Scan for the cell matching the given text and deliver its [X, Y] coordinate at center. 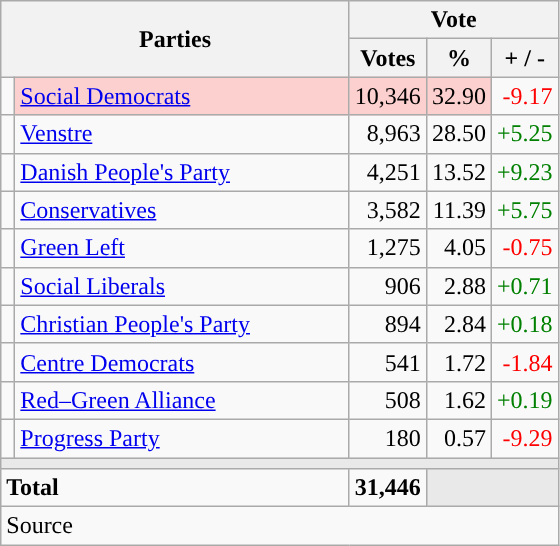
8,963 [388, 134]
+0.71 [524, 286]
180 [388, 438]
-1.84 [524, 362]
10,346 [388, 96]
Danish People's Party [182, 172]
Source [280, 526]
11.39 [458, 210]
-9.17 [524, 96]
13.52 [458, 172]
Red–Green Alliance [182, 400]
Progress Party [182, 438]
541 [388, 362]
Votes [388, 58]
Social Democrats [182, 96]
4.05 [458, 248]
Social Liberals [182, 286]
32.90 [458, 96]
894 [388, 324]
1,275 [388, 248]
1.62 [458, 400]
Total [176, 488]
Venstre [182, 134]
1.72 [458, 362]
2.84 [458, 324]
4,251 [388, 172]
508 [388, 400]
Vote [454, 20]
+9.23 [524, 172]
+0.19 [524, 400]
Parties [176, 39]
28.50 [458, 134]
+0.18 [524, 324]
-9.29 [524, 438]
3,582 [388, 210]
+5.75 [524, 210]
Centre Democrats [182, 362]
% [458, 58]
Conservatives [182, 210]
-0.75 [524, 248]
0.57 [458, 438]
Christian People's Party [182, 324]
906 [388, 286]
2.88 [458, 286]
+5.25 [524, 134]
31,446 [388, 488]
+ / - [524, 58]
Green Left [182, 248]
